Find where the given text appears and provide that cell's center as [x, y] coordinate. 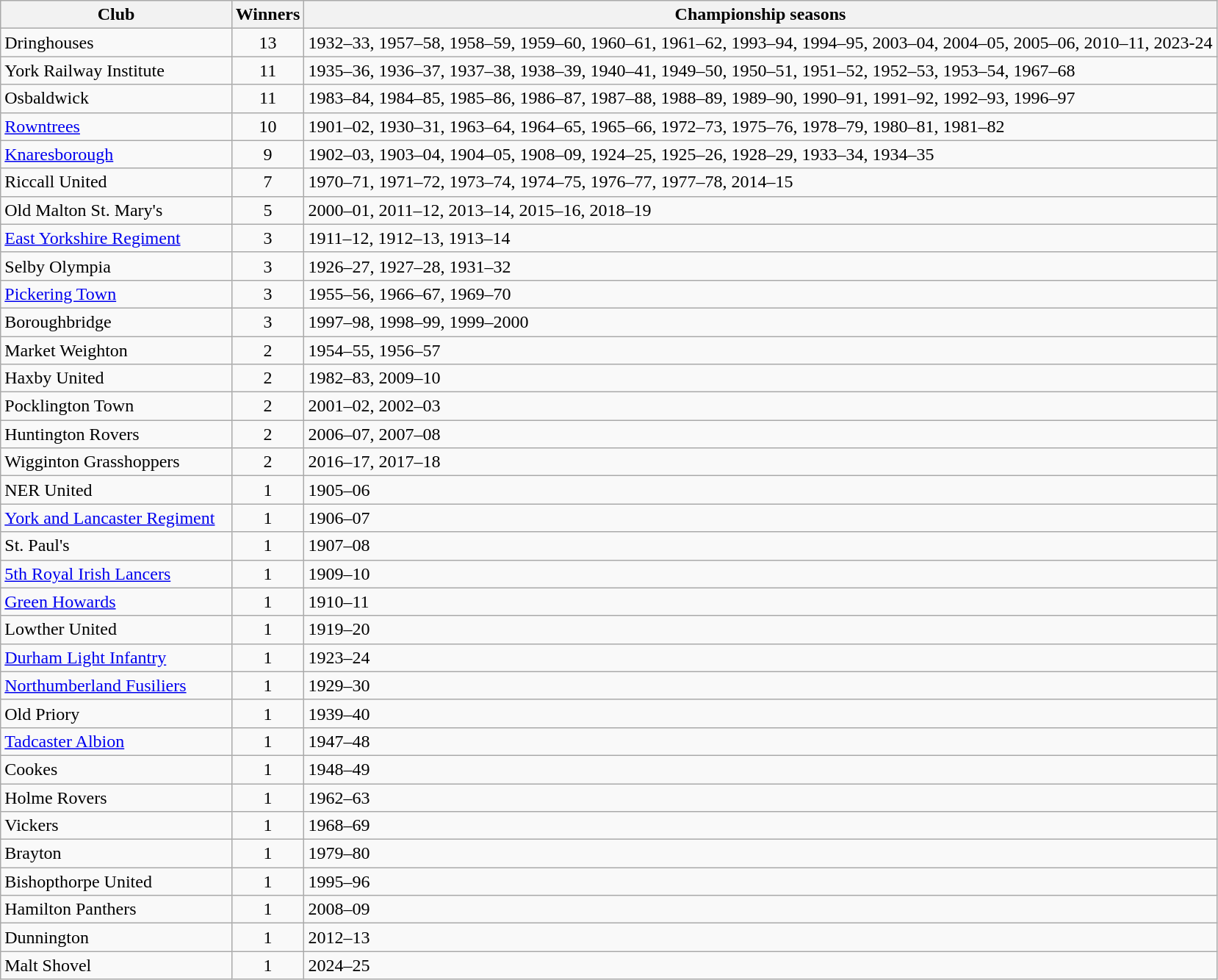
10 [267, 126]
1939–40 [760, 713]
Cookes [116, 769]
1919–20 [760, 630]
Durham Light Infantry [116, 657]
9 [267, 154]
1909–10 [760, 574]
Hamilton Panthers [116, 909]
Dunnington [116, 937]
2001–02, 2002–03 [760, 406]
2008–09 [760, 909]
1910–11 [760, 602]
1995–96 [760, 882]
Haxby United [116, 378]
1947–48 [760, 741]
1954–55, 1956–57 [760, 350]
2024–25 [760, 965]
Selby Olympia [116, 266]
1935–36, 1936–37, 1937–38, 1938–39, 1940–41, 1949–50, 1950–51, 1951–52, 1952–53, 1953–54, 1967–68 [760, 71]
Lowther United [116, 630]
Wigginton Grasshoppers [116, 462]
1911–12, 1912–13, 1913–14 [760, 238]
Holme Rovers [116, 797]
1970–71, 1971–72, 1973–74, 1974–75, 1976–77, 1977–78, 2014–15 [760, 182]
1979–80 [760, 854]
2000–01, 2011–12, 2013–14, 2015–16, 2018–19 [760, 210]
2006–07, 2007–08 [760, 434]
Vickers [116, 826]
1962–63 [760, 797]
1905–06 [760, 490]
Winners [267, 15]
1906–07 [760, 518]
1926–27, 1927–28, 1931–32 [760, 266]
Riccall United [116, 182]
East Yorkshire Regiment [116, 238]
1997–98, 1998–99, 1999–2000 [760, 322]
1902–03, 1903–04, 1904–05, 1908–09, 1924–25, 1925–26, 1928–29, 1933–34, 1934–35 [760, 154]
Bishopthorpe United [116, 882]
Huntington Rovers [116, 434]
5 [267, 210]
1955–56, 1966–67, 1969–70 [760, 294]
1929–30 [760, 685]
1982–83, 2009–10 [760, 378]
York Railway Institute [116, 71]
Old Priory [116, 713]
2012–13 [760, 937]
Rowntrees [116, 126]
Old Malton St. Mary's [116, 210]
5th Royal Irish Lancers [116, 574]
St. Paul's [116, 546]
Pocklington Town [116, 406]
Market Weighton [116, 350]
Dringhouses [116, 43]
7 [267, 182]
Pickering Town [116, 294]
1983–84, 1984–85, 1985–86, 1986–87, 1987–88, 1988–89, 1989–90, 1990–91, 1991–92, 1992–93, 1996–97 [760, 98]
Tadcaster Albion [116, 741]
Knaresborough [116, 154]
Boroughbridge [116, 322]
Green Howards [116, 602]
2016–17, 2017–18 [760, 462]
York and Lancaster Regiment [116, 518]
1968–69 [760, 826]
Northumberland Fusiliers [116, 685]
13 [267, 43]
Championship seasons [760, 15]
NER United [116, 490]
Osbaldwick [116, 98]
Brayton [116, 854]
1907–08 [760, 546]
Club [116, 15]
1923–24 [760, 657]
Malt Shovel [116, 965]
1948–49 [760, 769]
1901–02, 1930–31, 1963–64, 1964–65, 1965–66, 1972–73, 1975–76, 1978–79, 1980–81, 1981–82 [760, 126]
1932–33, 1957–58, 1958–59, 1959–60, 1960–61, 1961–62, 1993–94, 1994–95, 2003–04, 2004–05, 2005–06, 2010–11, 2023-24 [760, 43]
